Locate the cell with the specified text and output its [x, y] center coordinate. 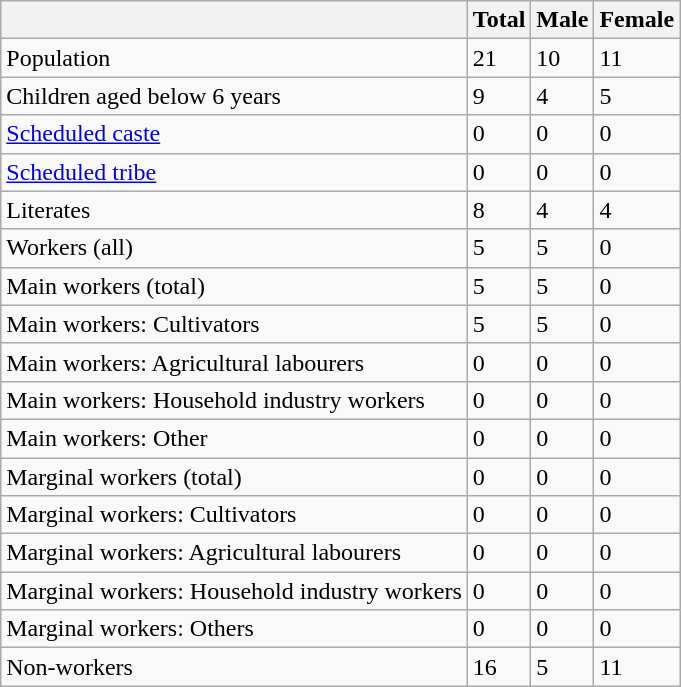
Marginal workers: Others [234, 629]
Marginal workers: Household industry workers [234, 591]
16 [499, 667]
Literates [234, 210]
Children aged below 6 years [234, 96]
Female [637, 20]
Main workers: Cultivators [234, 324]
Total [499, 20]
Marginal workers (total) [234, 477]
Scheduled tribe [234, 172]
Population [234, 58]
Scheduled caste [234, 134]
Main workers: Agricultural labourers [234, 362]
Main workers: Household industry workers [234, 400]
21 [499, 58]
Main workers (total) [234, 286]
Marginal workers: Agricultural labourers [234, 553]
Male [562, 20]
Marginal workers: Cultivators [234, 515]
8 [499, 210]
Non-workers [234, 667]
9 [499, 96]
10 [562, 58]
Workers (all) [234, 248]
Main workers: Other [234, 438]
